Output the (X, Y) coordinate of the center of the cell containing the given text.  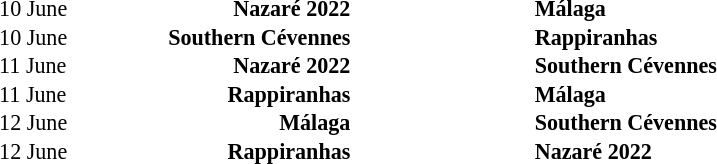
Southern Cévennes (231, 38)
Rappiranhas (231, 94)
Nazaré 2022 (231, 66)
Málaga (231, 123)
